Pinpoint the cell where the given text exists, returning its [x, y] midpoint coordinate. 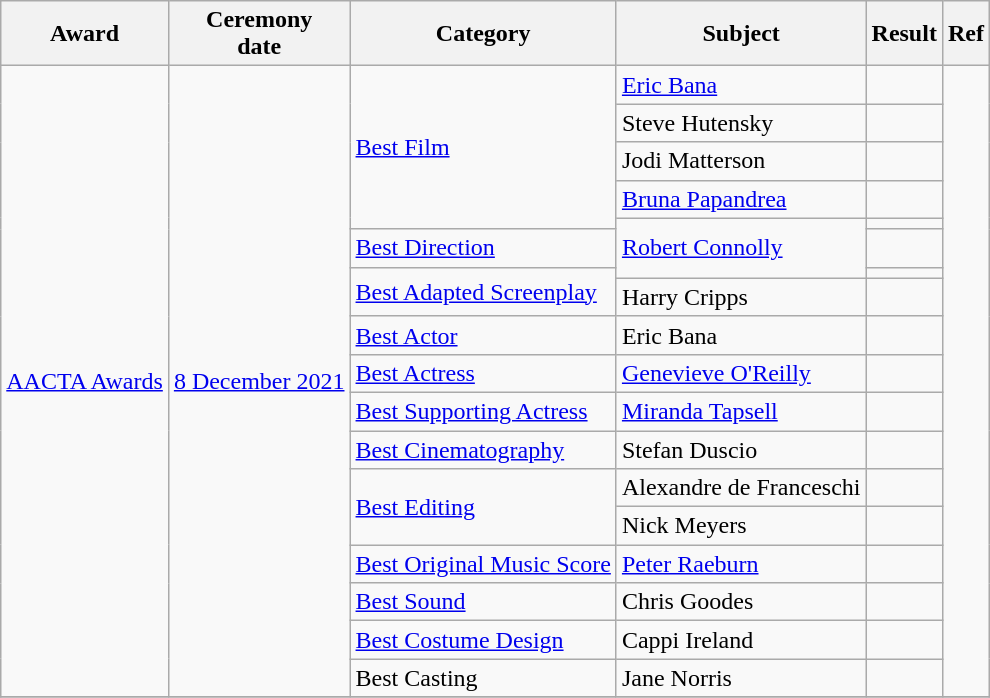
Best Film [483, 148]
Best Original Music Score [483, 564]
Harry Cripps [741, 297]
AACTA Awards [85, 382]
Cappi Ireland [741, 640]
Result [904, 34]
Award [85, 34]
Best Actor [483, 335]
Best Editing [483, 507]
Ref [966, 34]
Best Costume Design [483, 640]
Best Adapted Screenplay [483, 292]
Best Casting [483, 678]
Chris Goodes [741, 602]
Best Supporting Actress [483, 411]
Category [483, 34]
Subject [741, 34]
Alexandre de Franceschi [741, 488]
Jane Norris [741, 678]
Best Cinematography [483, 449]
Best Direction [483, 248]
Best Actress [483, 373]
Jodi Matterson [741, 161]
Bruna Papandrea [741, 199]
Best Sound [483, 602]
Robert Connolly [741, 248]
Peter Raeburn [741, 564]
Ceremonydate [259, 34]
Miranda Tapsell [741, 411]
Nick Meyers [741, 526]
Stefan Duscio [741, 449]
8 December 2021 [259, 382]
Steve Hutensky [741, 123]
Genevieve O'Reilly [741, 373]
